Locate the cell with the specified text and output its [x, y] center coordinate. 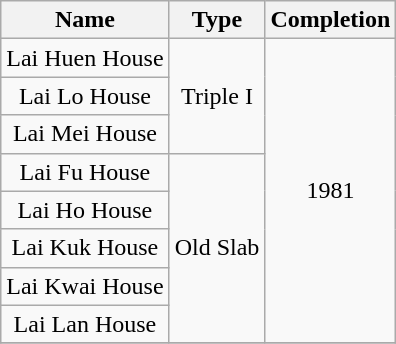
Lai Mei House [85, 134]
Lai Ho House [85, 210]
Triple I [217, 96]
1981 [330, 191]
Name [85, 20]
Type [217, 20]
Lai Kwai House [85, 286]
Old Slab [217, 248]
Completion [330, 20]
Lai Kuk House [85, 248]
Lai Huen House [85, 58]
Lai Fu House [85, 172]
Lai Lo House [85, 96]
Lai Lan House [85, 324]
